Return (x, y) of the center of cell containing provided text 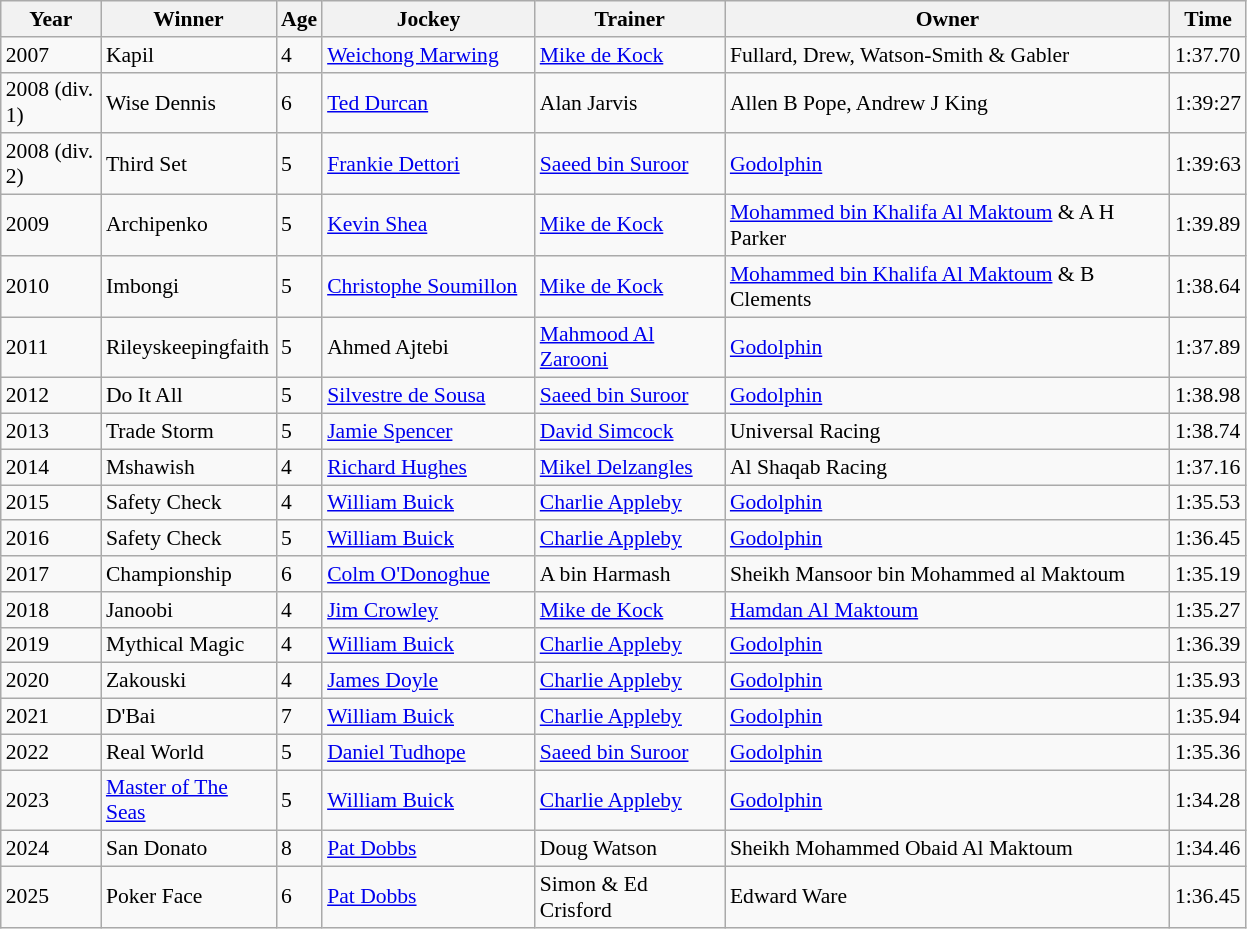
2021 (51, 717)
Zakouski (188, 681)
Do It All (188, 396)
Doug Watson (630, 849)
1:35.93 (1208, 681)
1:34.46 (1208, 849)
Owner (948, 19)
1:39.89 (1208, 226)
2014 (51, 467)
2016 (51, 539)
2010 (51, 286)
Third Set (188, 164)
Master of The Seas (188, 800)
Real World (188, 752)
1:37.89 (1208, 348)
Alan Jarvis (630, 102)
1:37.70 (1208, 55)
1:34.28 (1208, 800)
1:36.39 (1208, 645)
Colm O'Donoghue (428, 574)
1:38.74 (1208, 432)
Jockey (428, 19)
James Doyle (428, 681)
Silvestre de Sousa (428, 396)
Mythical Magic (188, 645)
2008 (div. 1) (51, 102)
2019 (51, 645)
2012 (51, 396)
Fullard, Drew, Watson-Smith & Gabler (948, 55)
Edward Ware (948, 898)
Universal Racing (948, 432)
Archipenko (188, 226)
1:35.94 (1208, 717)
2020 (51, 681)
2018 (51, 610)
Frankie Dettori (428, 164)
Mshawish (188, 467)
Janoobi (188, 610)
Simon & Ed Crisford (630, 898)
D'Bai (188, 717)
Mohammed bin Khalifa Al Maktoum & B Clements (948, 286)
Al Shaqab Racing (948, 467)
Daniel Tudhope (428, 752)
Sheikh Mansoor bin Mohammed al Maktoum (948, 574)
2022 (51, 752)
2009 (51, 226)
1:39:27 (1208, 102)
Richard Hughes (428, 467)
2015 (51, 503)
Wise Dennis (188, 102)
Allen B Pope, Andrew J King (948, 102)
7 (299, 717)
Poker Face (188, 898)
Weichong Marwing (428, 55)
2007 (51, 55)
2025 (51, 898)
Age (299, 19)
2024 (51, 849)
Imbongi (188, 286)
Christophe Soumillon (428, 286)
1:38.98 (1208, 396)
Jamie Spencer (428, 432)
Jim Crowley (428, 610)
2011 (51, 348)
Time (1208, 19)
1:35.36 (1208, 752)
Sheikh Mohammed Obaid Al Maktoum (948, 849)
Mohammed bin Khalifa Al Maktoum & A H Parker (948, 226)
San Donato (188, 849)
2013 (51, 432)
1:35.27 (1208, 610)
2008 (div. 2) (51, 164)
Kapil (188, 55)
1:39:63 (1208, 164)
David Simcock (630, 432)
Year (51, 19)
2017 (51, 574)
2023 (51, 800)
Trade Storm (188, 432)
1:35.19 (1208, 574)
1:37.16 (1208, 467)
Ahmed Ajtebi (428, 348)
Winner (188, 19)
Mahmood Al Zarooni (630, 348)
Kevin Shea (428, 226)
Ted Durcan (428, 102)
Trainer (630, 19)
Mikel Delzangles (630, 467)
1:38.64 (1208, 286)
A bin Harmash (630, 574)
Championship (188, 574)
8 (299, 849)
Hamdan Al Maktoum (948, 610)
Rileyskeepingfaith (188, 348)
1:35.53 (1208, 503)
